Extract the (x, y) coordinate from the center of the cell holding the provided text.  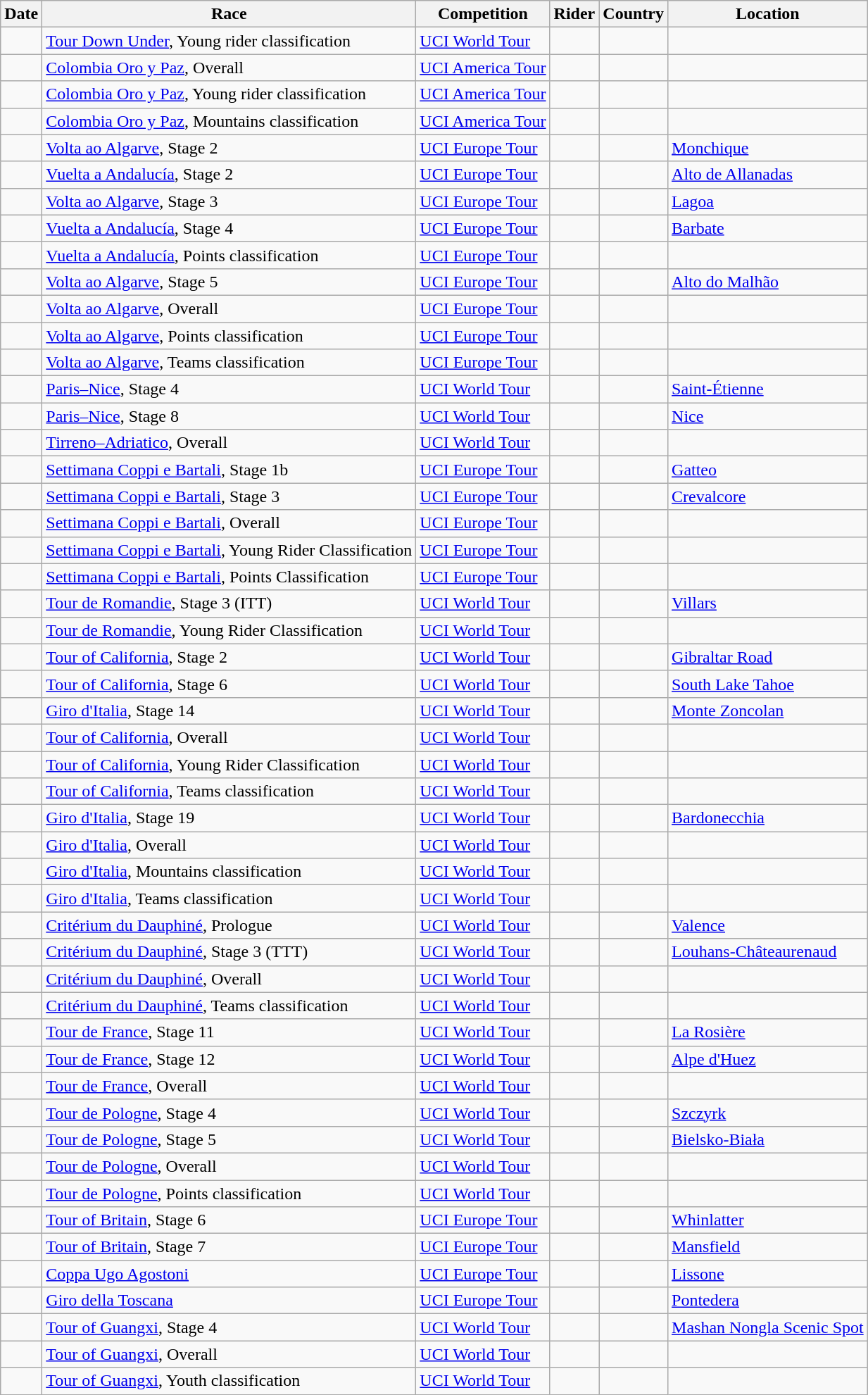
Crevalcore (768, 496)
Tour of California, Teams classification (229, 792)
Vuelta a Andalucía, Stage 4 (229, 228)
Tirreno–Adriatico, Overall (229, 443)
Tour of Guangxi, Overall (229, 1354)
Volta ao Algarve, Points classification (229, 336)
Coppa Ugo Agostoni (229, 1274)
Critérium du Dauphiné, Stage 3 (TTT) (229, 952)
Pontedera (768, 1301)
Tour de Pologne, Stage 5 (229, 1139)
Paris–Nice, Stage 8 (229, 416)
Whinlatter (768, 1220)
Szczyrk (768, 1113)
Gibraltar Road (768, 657)
Tour de France, Stage 12 (229, 1059)
Volta ao Algarve, Teams classification (229, 363)
Critérium du Dauphiné, Teams classification (229, 1006)
Bielsko-Biała (768, 1139)
Alto de Allanadas (768, 175)
Alpe d'Huez (768, 1059)
Vuelta a Andalucía, Stage 2 (229, 175)
Giro d'Italia, Stage 19 (229, 818)
Giro d'Italia, Teams classification (229, 899)
Tour of Britain, Stage 6 (229, 1220)
Tour de Romandie, Stage 3 (ITT) (229, 603)
Monte Zoncolan (768, 711)
Giro della Toscana (229, 1301)
Settimana Coppi e Bartali, Stage 1b (229, 470)
Giro d'Italia, Stage 14 (229, 711)
Mansfield (768, 1247)
Monchique (768, 148)
Tour of California, Stage 2 (229, 657)
Villars (768, 603)
Settimana Coppi e Bartali, Overall (229, 523)
Nice (768, 416)
Barbate (768, 228)
Rider (574, 14)
South Lake Tahoe (768, 684)
Giro d'Italia, Mountains classification (229, 872)
Tour of Guangxi, Stage 4 (229, 1327)
Tour of California, Overall (229, 737)
Tour de Pologne, Points classification (229, 1194)
Tour de France, Overall (229, 1086)
Tour de Romandie, Young Rider Classification (229, 630)
Gatteo (768, 470)
Louhans-Châteaurenaud (768, 952)
Location (768, 14)
Settimana Coppi e Bartali, Points Classification (229, 577)
Country (634, 14)
La Rosière (768, 1032)
Tour of California, Young Rider Classification (229, 764)
Valence (768, 925)
Tour de Pologne, Stage 4 (229, 1113)
Tour of Britain, Stage 7 (229, 1247)
Paris–Nice, Stage 4 (229, 389)
Settimana Coppi e Bartali, Young Rider Classification (229, 550)
Giro d'Italia, Overall (229, 845)
Critérium du Dauphiné, Overall (229, 979)
Competition (483, 14)
Volta ao Algarve, Overall (229, 308)
Mashan Nongla Scenic Spot (768, 1327)
Settimana Coppi e Bartali, Stage 3 (229, 496)
Tour of Guangxi, Youth classification (229, 1381)
Volta ao Algarve, Stage 2 (229, 148)
Colombia Oro y Paz, Young rider classification (229, 94)
Lagoa (768, 201)
Tour de France, Stage 11 (229, 1032)
Colombia Oro y Paz, Overall (229, 68)
Race (229, 14)
Critérium du Dauphiné, Prologue (229, 925)
Lissone (768, 1274)
Colombia Oro y Paz, Mountains classification (229, 121)
Volta ao Algarve, Stage 3 (229, 201)
Vuelta a Andalucía, Points classification (229, 255)
Alto do Malhão (768, 282)
Bardonecchia (768, 818)
Tour de Pologne, Overall (229, 1166)
Volta ao Algarve, Stage 5 (229, 282)
Saint-Étienne (768, 389)
Tour Down Under, Young rider classification (229, 41)
Tour of California, Stage 6 (229, 684)
Date (21, 14)
